Find where the given text appears and provide that cell's center as (X, Y) coordinate. 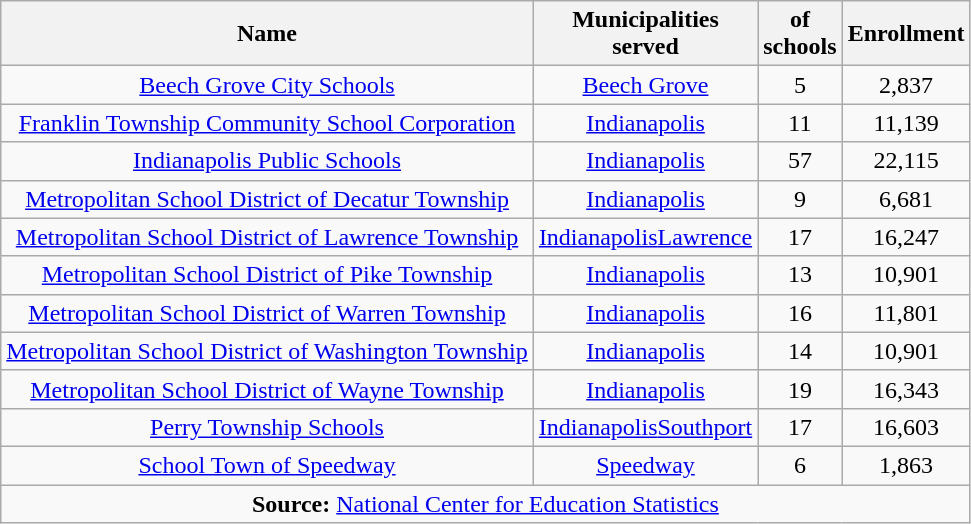
13 (800, 275)
Metropolitan School District of Pike Township (268, 275)
Metropolitan School District of Decatur Township (268, 199)
Indianapolis Public Schools (268, 161)
1,863 (906, 465)
IndianapolisSouthport (645, 427)
2,837 (906, 85)
Beech Grove (645, 85)
ofschools (800, 34)
School Town of Speedway (268, 465)
IndianapolisLawrence (645, 237)
16,247 (906, 237)
6,681 (906, 199)
Metropolitan School District of Lawrence Township (268, 237)
11 (800, 123)
Perry Township Schools (268, 427)
Beech Grove City Schools (268, 85)
14 (800, 351)
Metropolitan School District of Warren Township (268, 313)
Enrollment (906, 34)
Name (268, 34)
11,801 (906, 313)
19 (800, 389)
9 (800, 199)
5 (800, 85)
16 (800, 313)
22,115 (906, 161)
6 (800, 465)
16,343 (906, 389)
11,139 (906, 123)
Source: National Center for Education Statistics (486, 503)
Metropolitan School District of Wayne Township (268, 389)
Speedway (645, 465)
16,603 (906, 427)
Franklin Township Community School Corporation (268, 123)
Municipalitiesserved (645, 34)
Metropolitan School District of Washington Township (268, 351)
57 (800, 161)
